Locate the cell with the specified text and output its (X, Y) center coordinate. 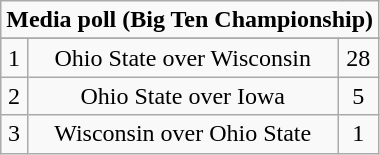
Ohio State over Iowa (182, 96)
Media poll (Big Ten Championship) (190, 20)
5 (358, 96)
Wisconsin over Ohio State (182, 134)
28 (358, 58)
Ohio State over Wisconsin (182, 58)
3 (14, 134)
2 (14, 96)
